Provide the (x, y) coordinate of the cell's center where the given text is located.  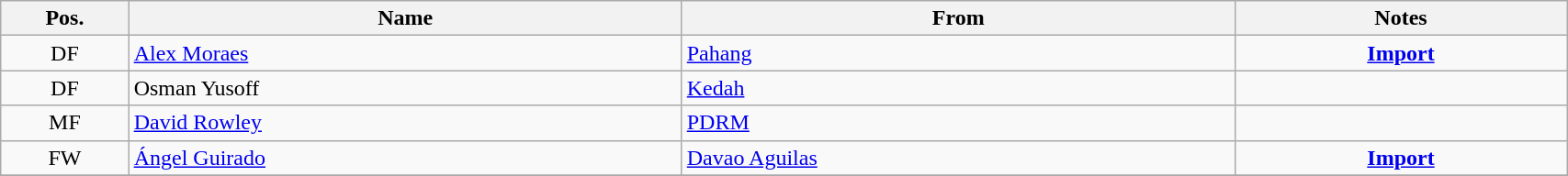
Name (405, 18)
Davao Aguilas (958, 158)
FW (64, 158)
David Rowley (405, 123)
Pahang (958, 53)
PDRM (958, 123)
From (958, 18)
Pos. (64, 18)
Notes (1400, 18)
Alex Moraes (405, 53)
Osman Yusoff (405, 88)
Ángel Guirado (405, 158)
MF (64, 123)
Kedah (958, 88)
